Search for the cell housing the specified text and yield its (x, y) center coordinate. 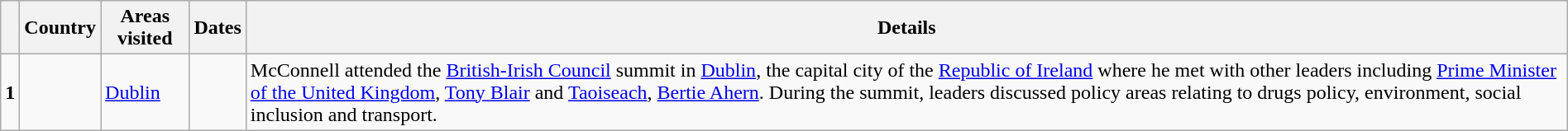
Dublin (146, 92)
Details (906, 28)
Areas visited (146, 28)
Country (60, 28)
1 (10, 92)
Dates (218, 28)
